From the cell containing the given text, extract its center point as (x, y) coordinate. 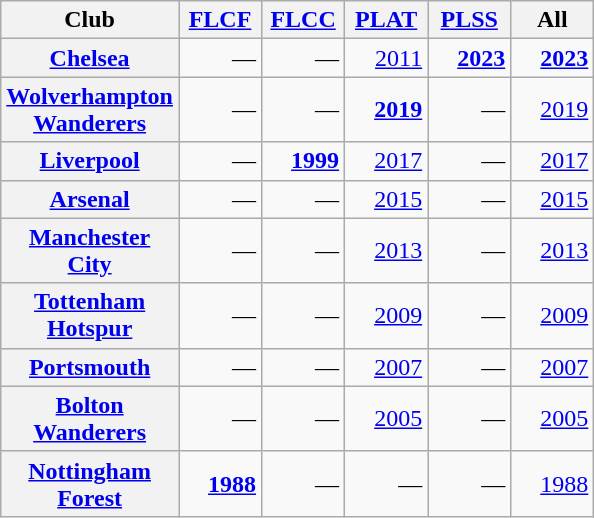
PLSS (470, 20)
FLCF (220, 20)
Arsenal (90, 199)
PLAT (386, 20)
2011 (386, 58)
Manchester City (90, 250)
Tottenham Hotspur (90, 316)
Bolton Wanderers (90, 418)
FLCC (304, 20)
Wolverhampton Wanderers (90, 110)
Liverpool (90, 161)
1999 (304, 161)
All (552, 20)
Nottingham Forest (90, 484)
Chelsea (90, 58)
Portsmouth (90, 367)
Club (90, 20)
